Capture the cell that displays the provided text and extract its (X, Y) central coordinate. 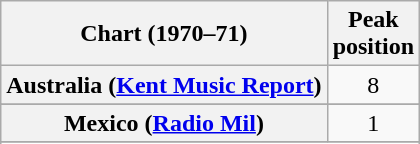
1 (373, 123)
Chart (1970–71) (164, 34)
Mexico (Radio Mil) (164, 123)
Australia (Kent Music Report) (164, 85)
Peakposition (373, 34)
8 (373, 85)
